Capture the cell that displays the provided text and extract its (X, Y) central coordinate. 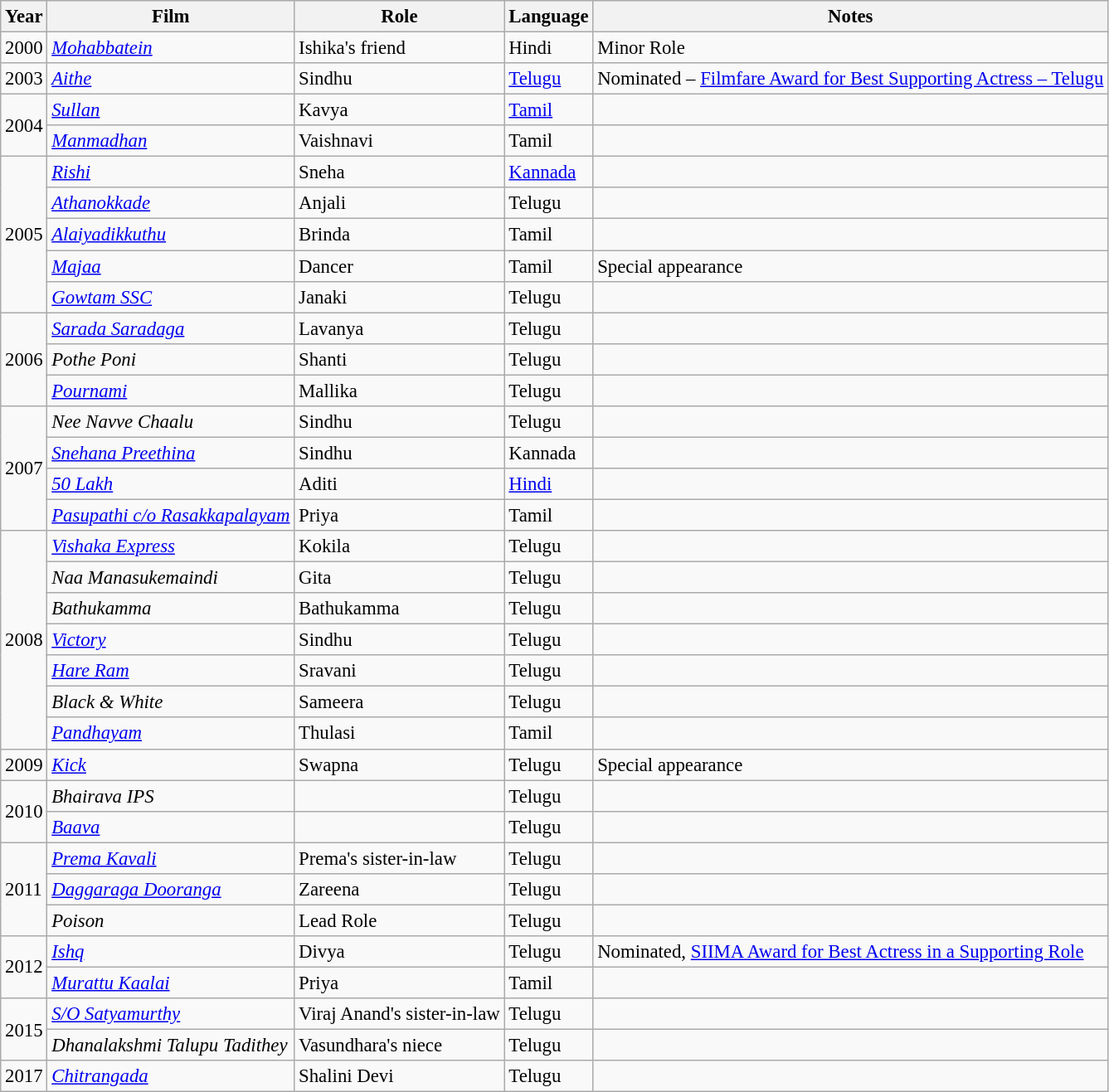
Pothe Poni (171, 359)
Gita (400, 578)
2008 (24, 640)
Sameera (400, 702)
Vishaka Express (171, 546)
Sravani (400, 671)
Janaki (400, 297)
Role (400, 17)
Language (549, 17)
50 Lakh (171, 484)
Prema's sister-in-law (400, 858)
Daggaraga Dooranga (171, 890)
Mallika (400, 391)
Pasupathi c/o Rasakkapalayam (171, 515)
Vasundhara's niece (400, 1046)
2010 (24, 811)
2006 (24, 360)
Bhairava IPS (171, 796)
Gowtam SSC (171, 297)
Sneha (400, 172)
Chitrangada (171, 1076)
Mohabbatein (171, 48)
Rishi (171, 172)
Shanti (400, 359)
2011 (24, 889)
2009 (24, 764)
Pandhayam (171, 734)
2017 (24, 1076)
Manmadhan (171, 141)
Pournami (171, 391)
Zareena (400, 890)
Notes (851, 17)
2012 (24, 967)
Naa Manasukemaindi (171, 578)
Swapna (400, 764)
Majaa (171, 266)
Vaishnavi (400, 141)
Alaiyadikkuthu (171, 235)
2000 (24, 48)
2007 (24, 468)
Aditi (400, 484)
Murattu Kaalai (171, 983)
Sullan (171, 110)
Kick (171, 764)
Nominated – Filmfare Award for Best Supporting Actress – Telugu (851, 79)
Dancer (400, 266)
2003 (24, 79)
Nee Navve Chaalu (171, 422)
2004 (24, 126)
Aithe (171, 79)
2015 (24, 1030)
Divya (400, 952)
Prema Kavali (171, 858)
Lavanya (400, 328)
Minor Role (851, 48)
S/O Satyamurthy (171, 1014)
Baava (171, 827)
Ishq (171, 952)
Kokila (400, 546)
Victory (171, 640)
Nominated, SIIMA Award for Best Actress in a Supporting Role (851, 952)
Sarada Saradaga (171, 328)
Shalini Devi (400, 1076)
Ishika's friend (400, 48)
Film (171, 17)
Year (24, 17)
Athanokkade (171, 203)
2005 (24, 235)
Kavya (400, 110)
Dhanalakshmi Talupu Tadithey (171, 1046)
Anjali (400, 203)
Lead Role (400, 920)
Hare Ram (171, 671)
Black & White (171, 702)
Viraj Anand's sister-in-law (400, 1014)
Snehana Preethina (171, 453)
Poison (171, 920)
Thulasi (400, 734)
Brinda (400, 235)
